Pinpoint the cell where the given text exists, returning its (X, Y) midpoint coordinate. 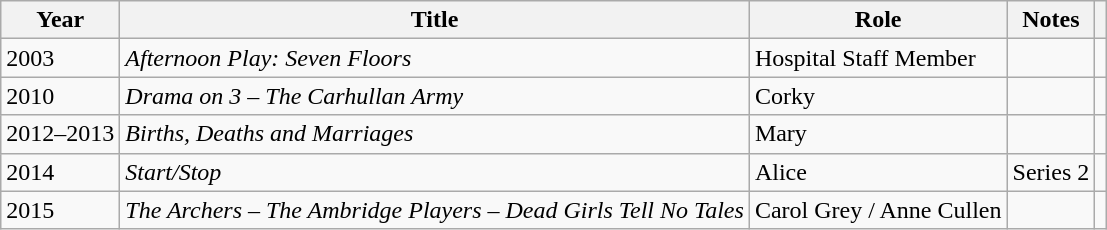
Year (60, 20)
Title (435, 20)
Alice (878, 172)
Mary (878, 134)
Notes (1051, 20)
2015 (60, 210)
2003 (60, 58)
Series 2 (1051, 172)
Corky (878, 96)
Role (878, 20)
Hospital Staff Member (878, 58)
Carol Grey / Anne Cullen (878, 210)
Births, Deaths and Marriages (435, 134)
Start/Stop (435, 172)
2010 (60, 96)
The Archers – The Ambridge Players – Dead Girls Tell No Tales (435, 210)
Drama on 3 – The Carhullan Army (435, 96)
2014 (60, 172)
2012–2013 (60, 134)
Afternoon Play: Seven Floors (435, 58)
